Determine the [X, Y] coordinate at the center of the cell enclosing the given text.  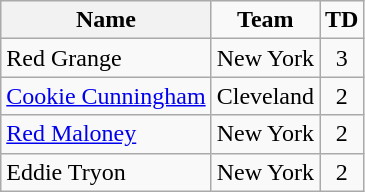
Name [106, 20]
Red Grange [106, 58]
TD [342, 20]
Team [265, 20]
3 [342, 58]
Cleveland [265, 96]
Red Maloney [106, 134]
Eddie Tryon [106, 172]
Cookie Cunningham [106, 96]
